Scan for the cell matching the given text and deliver its [x, y] coordinate at center. 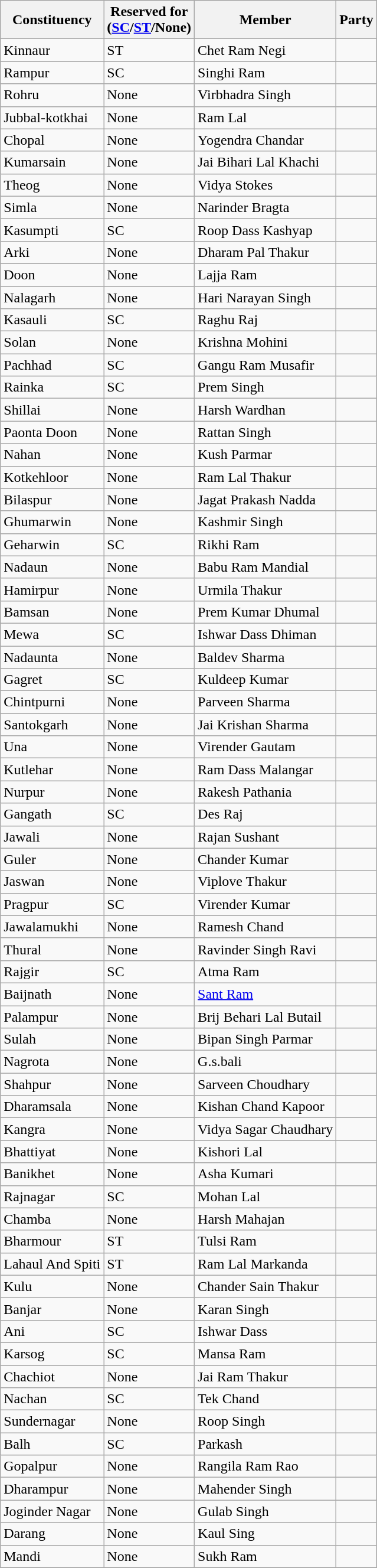
Hari Narayan Singh [265, 297]
Santokgarh [52, 725]
Gagret [52, 680]
Jaswan [52, 882]
Ishwar Dass Dhiman [265, 634]
Nadaunta [52, 657]
Jai Bihari Lal Khachi [265, 162]
Ramesh Chand [265, 927]
Jai Krishan Sharma [265, 725]
Bipan Singh Parmar [265, 1039]
Nurpur [52, 792]
Constituency [52, 20]
Reserved for(SC/ST/None) [149, 20]
Ghumarwin [52, 522]
Chander Sain Thakur [265, 1286]
Guler [52, 859]
Ram Lal Thakur [265, 477]
Kumarsain [52, 162]
Raghu Raj [265, 320]
Karan Singh [265, 1309]
Joginder Nagar [52, 1511]
Singhi Ram [265, 73]
Chopal [52, 140]
Baijnath [52, 994]
Prem Singh [265, 387]
Kutlehar [52, 770]
Kashmir Singh [265, 522]
Chachiot [52, 1377]
Virbhadra Singh [265, 95]
Jawalamukhi [52, 927]
Dharamsala [52, 1107]
Gopalpur [52, 1466]
Ravinder Singh Ravi [265, 949]
Party [356, 20]
Kishori Lal [265, 1152]
Urmila Thakur [265, 589]
Jawali [52, 837]
Sulah [52, 1039]
Theog [52, 185]
Sundernagar [52, 1422]
Bhattiyat [52, 1152]
Bharmour [52, 1241]
Jagat Prakash Nadda [265, 500]
Lahaul And Spiti [52, 1264]
Pachhad [52, 365]
Pragpur [52, 904]
Thural [52, 949]
Rakesh Pathania [265, 792]
Roop Singh [265, 1422]
Gulab Singh [265, 1511]
Mahender Singh [265, 1489]
Nahan [52, 455]
Rangila Ram Rao [265, 1466]
Kuldeep Kumar [265, 680]
Nachan [52, 1399]
Ani [52, 1331]
Hamirpur [52, 589]
Ishwar Dass [265, 1331]
Rajnagar [52, 1197]
Mandi [52, 1556]
Rikhi Ram [265, 545]
Jai Ram Thakur [265, 1377]
Mewa [52, 634]
Rohru [52, 95]
Sukh Ram [265, 1556]
Ram Dass Malangar [265, 770]
Prem Kumar Dhumal [265, 612]
Mansa Ram [265, 1354]
Narinder Bragta [265, 207]
Yogendra Chandar [265, 140]
Simla [52, 207]
Chamba [52, 1219]
Member [265, 20]
Kush Parmar [265, 455]
Kinnaur [52, 50]
Lajja Ram [265, 275]
Tek Chand [265, 1399]
Dharam Pal Thakur [265, 252]
Kaul Sing [265, 1534]
Asha Kumari [265, 1174]
Gangu Ram Musafir [265, 365]
Bamsan [52, 612]
Chet Ram Negi [265, 50]
Chintpurni [52, 702]
Kasumpti [52, 230]
Bilaspur [52, 500]
Shahpur [52, 1084]
Rampur [52, 73]
Ram Lal Markanda [265, 1264]
Rajan Sushant [265, 837]
Shillai [52, 410]
Nadaun [52, 567]
Darang [52, 1534]
Una [52, 747]
Rattan Singh [265, 432]
Krishna Mohini [265, 343]
Vidya Sagar Chaudhary [265, 1129]
Chander Kumar [265, 859]
Kotkehloor [52, 477]
Atma Ram [265, 972]
Rainka [52, 387]
Harsh Mahajan [265, 1219]
Geharwin [52, 545]
Balh [52, 1444]
Karsog [52, 1354]
Parkash [265, 1444]
Dharampur [52, 1489]
Babu Ram Mandial [265, 567]
Rajgir [52, 972]
Sarveen Choudhary [265, 1084]
Sant Ram [265, 994]
Des Raj [265, 814]
Solan [52, 343]
Ram Lal [265, 118]
Kangra [52, 1129]
Doon [52, 275]
Arki [52, 252]
Kasauli [52, 320]
Virender Gautam [265, 747]
Banjar [52, 1309]
Roop Dass Kashyap [265, 230]
Banikhet [52, 1174]
Palampur [52, 1016]
Brij Behari Lal Butail [265, 1016]
G.s.bali [265, 1062]
Virender Kumar [265, 904]
Parveen Sharma [265, 702]
Nalagarh [52, 297]
Tulsi Ram [265, 1241]
Harsh Wardhan [265, 410]
Mohan Lal [265, 1197]
Viplove Thakur [265, 882]
Gangath [52, 814]
Jubbal-kotkhai [52, 118]
Kishan Chand Kapoor [265, 1107]
Kulu [52, 1286]
Vidya Stokes [265, 185]
Baldev Sharma [265, 657]
Nagrota [52, 1062]
Paonta Doon [52, 432]
